Extract the [x, y] coordinate from the center of the cell holding the provided text.  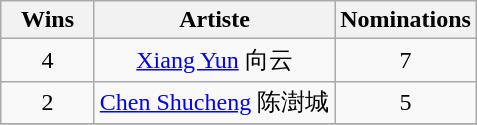
Wins [48, 20]
Artiste [214, 20]
Nominations [406, 20]
7 [406, 60]
2 [48, 102]
4 [48, 60]
5 [406, 102]
Chen Shucheng 陈澍城 [214, 102]
Xiang Yun 向云 [214, 60]
